Find where the given text appears and provide that cell's center as (x, y) coordinate. 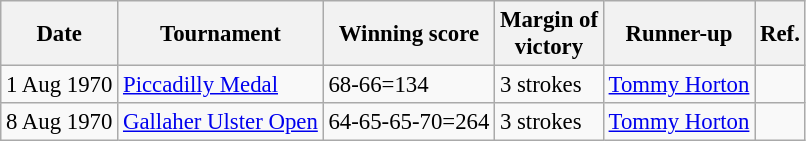
Ref. (780, 34)
Winning score (409, 34)
Runner-up (678, 34)
68-66=134 (409, 85)
Tournament (220, 34)
Piccadilly Medal (220, 85)
Margin ofvictory (550, 34)
Gallaher Ulster Open (220, 122)
64-65-65-70=264 (409, 122)
8 Aug 1970 (60, 122)
Date (60, 34)
1 Aug 1970 (60, 85)
